Detect which cell encompasses the target text, then output its (X, Y) center coordinate. 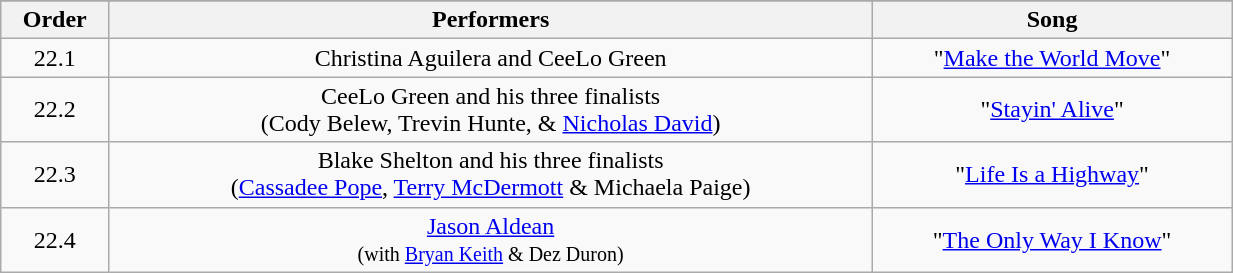
"The Only Way I Know" (1052, 240)
"Life Is a Highway" (1052, 174)
Blake Shelton and his three finalists(Cassadee Pope, Terry McDermott & Michaela Paige) (491, 174)
22.3 (55, 174)
Christina Aguilera and CeeLo Green (491, 58)
22.1 (55, 58)
22.2 (55, 110)
"Stayin' Alive" (1052, 110)
Order (55, 20)
Jason Aldean (with Bryan Keith & Dez Duron) (491, 240)
"Make the World Move" (1052, 58)
Song (1052, 20)
22.4 (55, 240)
CeeLo Green and his three finalists(Cody Belew, Trevin Hunte, & Nicholas David) (491, 110)
Performers (491, 20)
